Determine the [X, Y] coordinate at the center of the cell enclosing the given text.  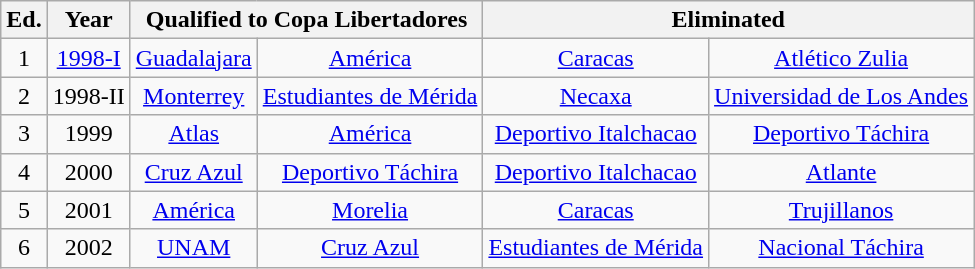
Guadalajara [194, 58]
1998-II [88, 96]
1998-I [88, 58]
Necaxa [596, 96]
UNAM [194, 248]
4 [24, 172]
2001 [88, 210]
Nacional Táchira [842, 248]
6 [24, 248]
Atlas [194, 134]
Trujillanos [842, 210]
3 [24, 134]
Eliminated [728, 20]
Monterrey [194, 96]
Ed. [24, 20]
2002 [88, 248]
2 [24, 96]
2000 [88, 172]
1999 [88, 134]
Qualified to Copa Libertadores [306, 20]
5 [24, 210]
Year [88, 20]
Morelia [370, 210]
Atlético Zulia [842, 58]
Universidad de Los Andes [842, 96]
1 [24, 58]
Atlante [842, 172]
